Determine the (X, Y) coordinate at the center of the cell enclosing the given text.  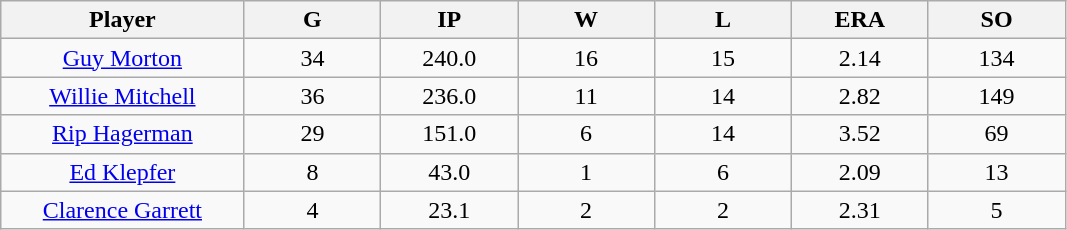
Willie Mitchell (122, 96)
Guy Morton (122, 58)
134 (996, 58)
240.0 (450, 58)
8 (312, 172)
16 (586, 58)
236.0 (450, 96)
2.31 (860, 210)
4 (312, 210)
2.09 (860, 172)
Ed Klepfer (122, 172)
29 (312, 134)
Clarence Garrett (122, 210)
Player (122, 20)
SO (996, 20)
G (312, 20)
13 (996, 172)
ERA (860, 20)
L (722, 20)
43.0 (450, 172)
W (586, 20)
Rip Hagerman (122, 134)
2.14 (860, 58)
1 (586, 172)
11 (586, 96)
34 (312, 58)
2.82 (860, 96)
36 (312, 96)
23.1 (450, 210)
149 (996, 96)
15 (722, 58)
IP (450, 20)
5 (996, 210)
3.52 (860, 134)
69 (996, 134)
151.0 (450, 134)
